Scan for the cell matching the given text and deliver its (x, y) coordinate at center. 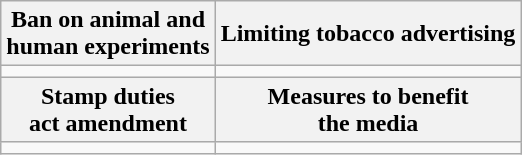
Measures to benefitthe media (368, 110)
Stamp dutiesact amendment (108, 110)
Ban on animal andhuman experiments (108, 34)
Limiting tobacco advertising (368, 34)
